Output the [x, y] coordinate of the center of the cell containing the given text.  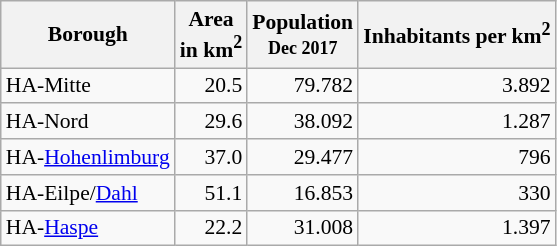
22.2 [212, 228]
38.092 [302, 122]
29.6 [212, 122]
Inhabitants per km2 [456, 34]
796 [456, 157]
16.853 [302, 193]
HA-Haspe [88, 228]
1.287 [456, 122]
330 [456, 193]
Population Dec 2017 [302, 34]
3.892 [456, 86]
79.782 [302, 86]
Area in km2 [212, 34]
51.1 [212, 193]
HA-Eilpe/Dahl [88, 193]
37.0 [212, 157]
HA-Hohenlimburg [88, 157]
20.5 [212, 86]
29.477 [302, 157]
Borough [88, 34]
1.397 [456, 228]
HA-Nord [88, 122]
HA-Mitte [88, 86]
31.008 [302, 228]
